Return the [x, y] coordinate for the center point of the cell that contains the specified text.  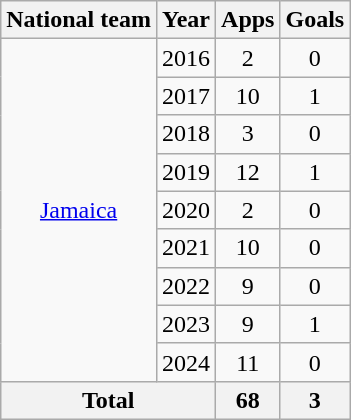
Total [108, 400]
2018 [186, 134]
2024 [186, 362]
2022 [186, 286]
National team [79, 20]
68 [248, 400]
2017 [186, 96]
11 [248, 362]
Jamaica [79, 210]
12 [248, 172]
2020 [186, 210]
Apps [248, 20]
2021 [186, 248]
Year [186, 20]
2023 [186, 324]
Goals [315, 20]
2019 [186, 172]
2016 [186, 58]
